Locate the cell with the specified text and output its [x, y] center coordinate. 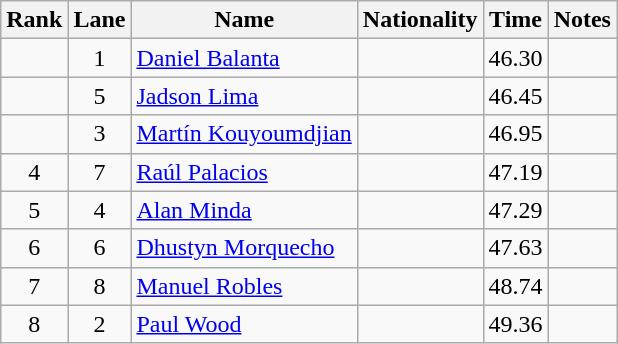
48.74 [516, 286]
46.95 [516, 134]
Martín Kouyoumdjian [244, 134]
Alan Minda [244, 210]
2 [100, 324]
Manuel Robles [244, 286]
Notes [582, 20]
Lane [100, 20]
Nationality [420, 20]
Time [516, 20]
46.30 [516, 58]
1 [100, 58]
Paul Wood [244, 324]
47.19 [516, 172]
49.36 [516, 324]
Jadson Lima [244, 96]
47.29 [516, 210]
46.45 [516, 96]
Name [244, 20]
3 [100, 134]
Raúl Palacios [244, 172]
Dhustyn Morquecho [244, 248]
Daniel Balanta [244, 58]
Rank [34, 20]
47.63 [516, 248]
